Return [X, Y] of the center of cell containing provided text 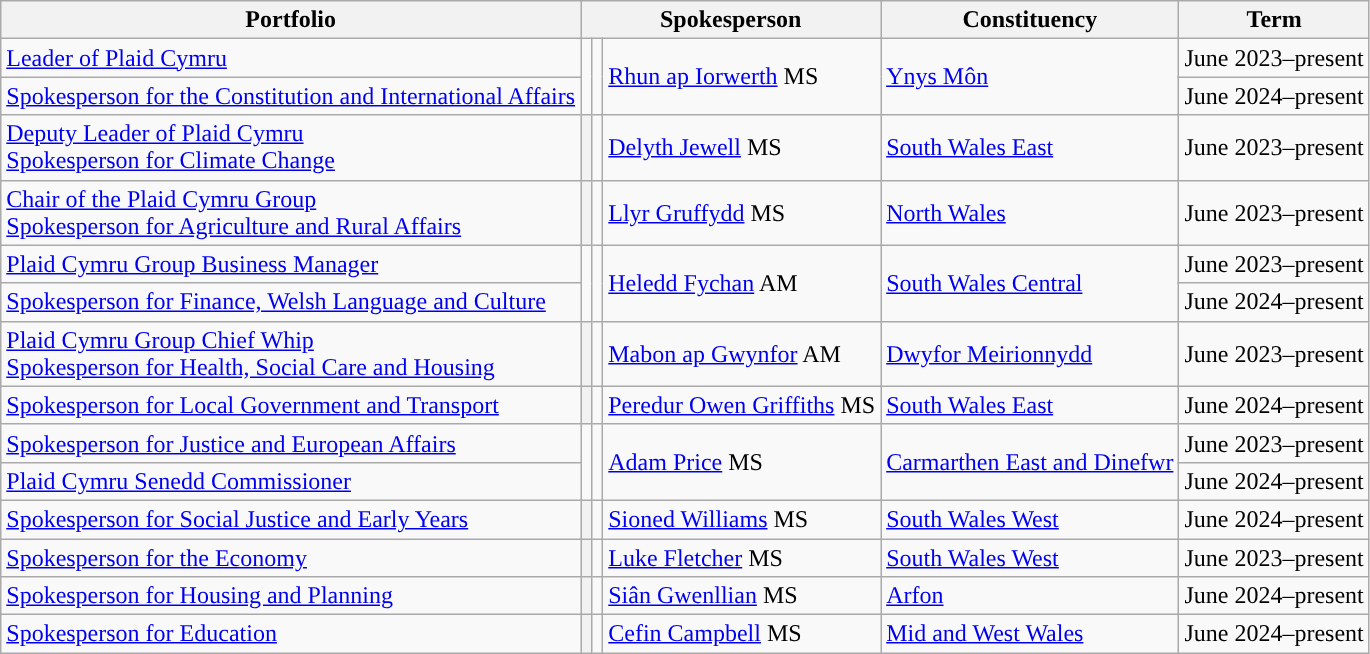
Portfolio [291, 20]
Spokesperson for the Constitution and International Affairs [291, 96]
Peredur Owen Griffiths MS [742, 405]
Plaid Cymru Group Business Manager [291, 264]
Leader of Plaid Cymru [291, 58]
Llyr Gruffydd MS [742, 212]
Term [1274, 20]
Deputy Leader of Plaid CymruSpokesperson for Climate Change [291, 148]
Cefin Campbell MS [742, 634]
Spokesperson for Social Justice and Early Years [291, 519]
Spokesperson [731, 20]
Mabon ap Gwynfor AM [742, 354]
North Wales [1030, 212]
Sioned Williams MS [742, 519]
Adam Price MS [742, 462]
Delyth Jewell MS [742, 148]
Spokesperson for Justice and European Affairs [291, 443]
Spokesperson for Local Government and Transport [291, 405]
Dwyfor Meirionnydd [1030, 354]
Spokesperson for the Economy [291, 557]
Mid and West Wales [1030, 634]
Spokesperson for Education [291, 634]
Spokesperson for Housing and Planning [291, 596]
Arfon [1030, 596]
Luke Fletcher MS [742, 557]
Carmarthen East and Dinefwr [1030, 462]
South Wales Central [1030, 283]
Plaid Cymru Group Chief WhipSpokesperson for Health, Social Care and Housing [291, 354]
Spokesperson for Finance, Welsh Language and Culture [291, 302]
Chair of the Plaid Cymru GroupSpokesperson for Agriculture and Rural Affairs [291, 212]
Heledd Fychan AM [742, 283]
Siân Gwenllian MS [742, 596]
Plaid Cymru Senedd Commissioner [291, 481]
Rhun ap Iorwerth MS [742, 77]
Constituency [1030, 20]
Ynys Môn [1030, 77]
